Identify which cell holds the provided text, then report its [x, y] central coordinate. 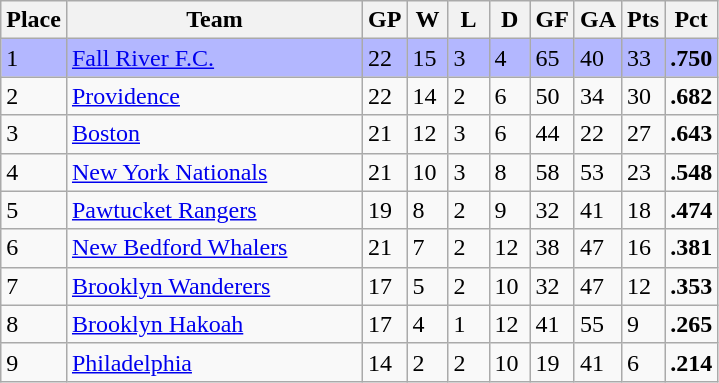
38 [552, 248]
33 [644, 58]
Pawtucket Rangers [214, 210]
23 [644, 172]
Philadelphia [214, 362]
GP [385, 20]
27 [644, 134]
Place [34, 20]
50 [552, 96]
65 [552, 58]
18 [644, 210]
16 [644, 248]
44 [552, 134]
Brooklyn Hakoah [214, 324]
30 [644, 96]
.214 [692, 362]
Fall River F.C. [214, 58]
L [468, 20]
.750 [692, 58]
Boston [214, 134]
New York Nationals [214, 172]
Pct [692, 20]
.548 [692, 172]
.474 [692, 210]
Pts [644, 20]
34 [598, 96]
New Bedford Whalers [214, 248]
GF [552, 20]
.265 [692, 324]
15 [428, 58]
.381 [692, 248]
40 [598, 58]
W [428, 20]
GA [598, 20]
.353 [692, 286]
Providence [214, 96]
55 [598, 324]
.643 [692, 134]
58 [552, 172]
Brooklyn Wanderers [214, 286]
53 [598, 172]
.682 [692, 96]
Team [214, 20]
D [510, 20]
